Capture the cell that displays the provided text and extract its [X, Y] central coordinate. 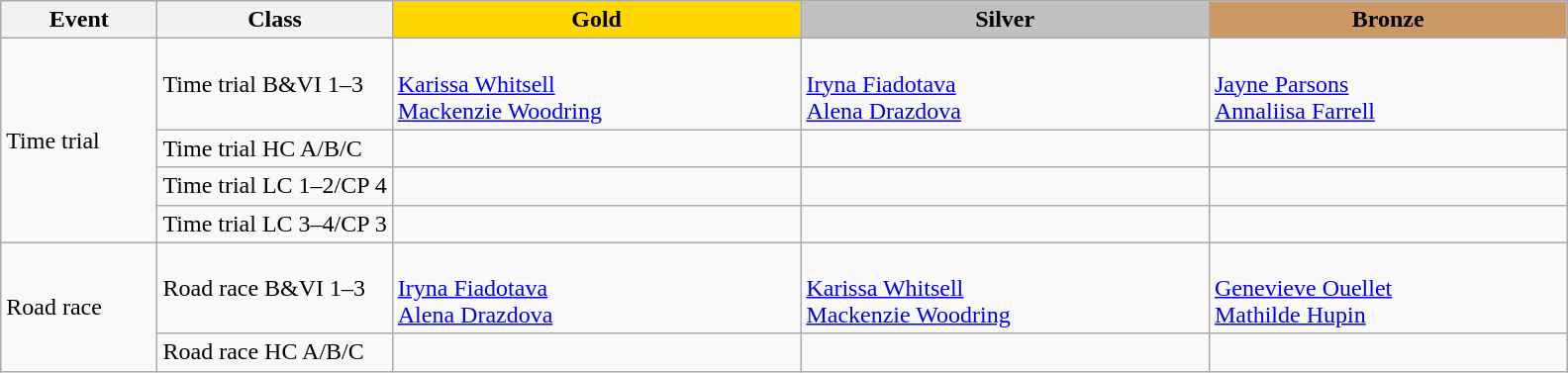
Event [79, 20]
Time trial LC 3–4/CP 3 [275, 224]
Bronze [1388, 20]
Road race [79, 307]
Time trial [79, 140]
Gold [596, 20]
Genevieve Ouellet Mathilde Hupin [1388, 288]
Road race B&VI 1–3 [275, 288]
Time trial HC A/B/C [275, 148]
Jayne Parsons Annaliisa Farrell [1388, 84]
Road race HC A/B/C [275, 352]
Time trial LC 1–2/CP 4 [275, 186]
Time trial B&VI 1–3 [275, 84]
Silver [1006, 20]
Class [275, 20]
